Search for the cell housing the specified text and yield its [x, y] center coordinate. 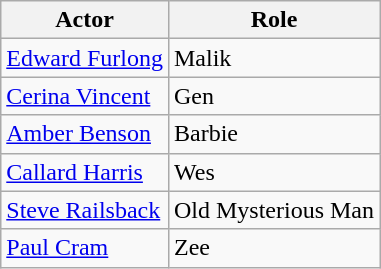
Wes [274, 172]
Barbie [274, 134]
Steve Railsback [85, 210]
Paul Cram [85, 248]
Role [274, 20]
Edward Furlong [85, 58]
Amber Benson [85, 134]
Old Mysterious Man [274, 210]
Cerina Vincent [85, 96]
Malik [274, 58]
Zee [274, 248]
Gen [274, 96]
Callard Harris [85, 172]
Actor [85, 20]
